Output the [X, Y] coordinate of the center of the cell containing the given text.  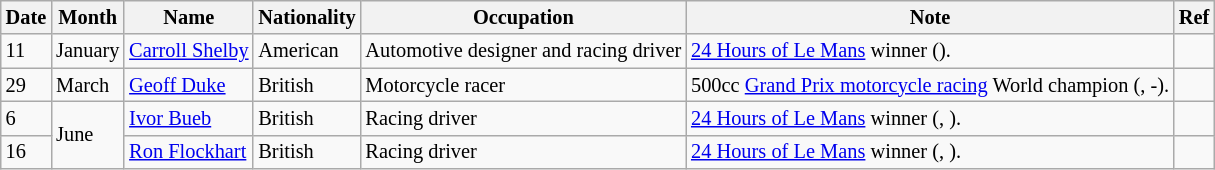
June [88, 134]
Month [88, 17]
Note [930, 17]
Ivor Bueb [188, 118]
11 [26, 51]
16 [26, 152]
Date [26, 17]
Ref [1194, 17]
Nationality [306, 17]
March [88, 85]
Carroll Shelby [188, 51]
Geoff Duke [188, 85]
January [88, 51]
American [306, 51]
29 [26, 85]
6 [26, 118]
Name [188, 17]
Occupation [524, 17]
Automotive designer and racing driver [524, 51]
Ron Flockhart [188, 152]
Motorcycle racer [524, 85]
500cc Grand Prix motorcycle racing World champion (, -). [930, 85]
24 Hours of Le Mans winner (). [930, 51]
